Identify which cell holds the provided text, then report its [x, y] central coordinate. 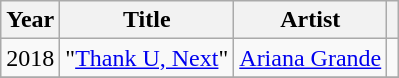
Title [147, 20]
Artist [310, 20]
Year [30, 20]
2018 [30, 58]
Ariana Grande [310, 58]
"Thank U, Next" [147, 58]
